Output the [x, y] coordinate of the center of the cell containing the given text.  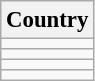
Country [48, 20]
